Detect which cell encompasses the target text, then output its (X, Y) center coordinate. 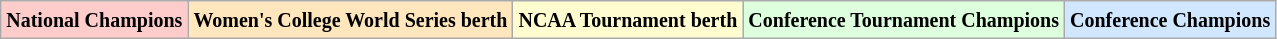
NCAA Tournament berth (628, 20)
Women's College World Series berth (350, 20)
Conference Tournament Champions (904, 20)
Conference Champions (1170, 20)
National Champions (94, 20)
